Provide the [x, y] coordinate of the cell's center where the given text is located.  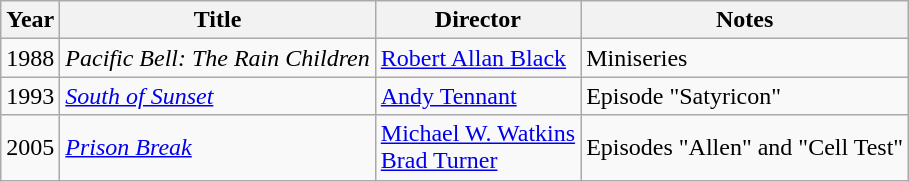
Year [30, 20]
Robert Allan Black [478, 58]
Andy Tennant [478, 96]
Episode "Satyricon" [745, 96]
Episodes "Allen" and "Cell Test" [745, 148]
Michael W. WatkinsBrad Turner [478, 148]
Miniseries [745, 58]
1993 [30, 96]
Prison Break [218, 148]
2005 [30, 148]
Title [218, 20]
Pacific Bell: The Rain Children [218, 58]
South of Sunset [218, 96]
Director [478, 20]
Notes [745, 20]
1988 [30, 58]
